Find where the given text appears and provide that cell's center as [X, Y] coordinate. 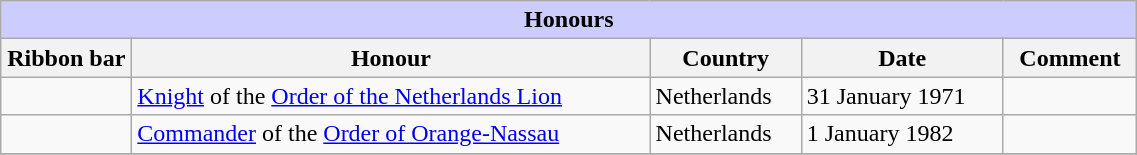
Ribbon bar [66, 58]
Honours [569, 20]
1 January 1982 [902, 134]
Honour [391, 58]
Knight of the Order of the Netherlands Lion [391, 96]
31 January 1971 [902, 96]
Comment [1070, 58]
Country [726, 58]
Date [902, 58]
Commander of the Order of Orange-Nassau [391, 134]
